From the cell containing the given text, extract its center point as (X, Y) coordinate. 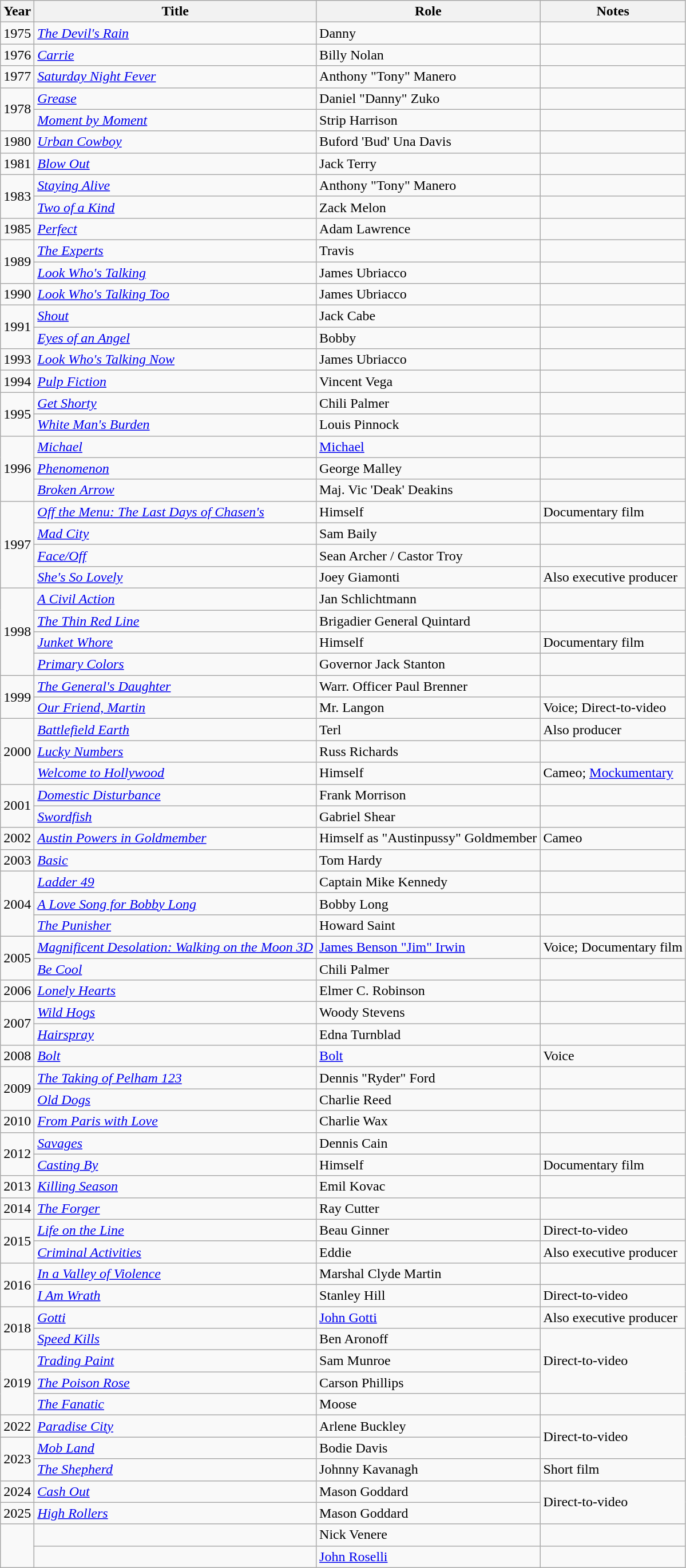
In a Valley of Violence (175, 1273)
The Poison Rose (175, 1383)
2018 (17, 1328)
Speed Kills (175, 1339)
Two of a Kind (175, 207)
2013 (17, 1187)
Cash Out (175, 1491)
1976 (17, 55)
Maj. Vic 'Deak' Deakins (428, 490)
A Love Song for Bobby Long (175, 904)
2006 (17, 991)
Mad City (175, 534)
Jack Cabe (428, 316)
Vincent Vega (428, 381)
Bodie Davis (428, 1448)
The Fanatic (175, 1404)
1981 (17, 164)
Gotti (175, 1317)
Eddie (428, 1252)
Emil Kovac (428, 1187)
Sean Archer / Castor Troy (428, 555)
1989 (17, 261)
Wild Hogs (175, 1013)
Tom Hardy (428, 860)
Strip Harrison (428, 120)
2001 (17, 806)
Jan Schlichtmann (428, 599)
1990 (17, 295)
Eyes of an Angel (175, 338)
Life on the Line (175, 1230)
Adam Lawrence (428, 229)
Woody Stevens (428, 1013)
2022 (17, 1426)
Dennis Cain (428, 1143)
Moment by Moment (175, 120)
Be Cool (175, 969)
Beau Ginner (428, 1230)
Carrie (175, 55)
I Am Wrath (175, 1295)
2010 (17, 1121)
Voice; Documentary film (613, 947)
Elmer C. Robinson (428, 991)
Zack Melon (428, 207)
1998 (17, 631)
Criminal Activities (175, 1252)
2000 (17, 751)
Domestic Disturbance (175, 795)
Lucky Numbers (175, 751)
2009 (17, 1089)
Pulp Fiction (175, 381)
Russ Richards (428, 751)
Phenomenon (175, 468)
1994 (17, 381)
Charlie Wax (428, 1121)
Dennis "Ryder" Ford (428, 1078)
Buford 'Bud' Una Davis (428, 142)
2019 (17, 1383)
2014 (17, 1208)
2015 (17, 1241)
The Thin Red Line (175, 620)
Junket Whore (175, 643)
Frank Morrison (428, 795)
Perfect (175, 229)
Title (175, 11)
Cameo (613, 838)
2024 (17, 1491)
Mob Land (175, 1448)
Carson Phillips (428, 1383)
Sam Munroe (428, 1361)
Louis Pinnock (428, 425)
Broken Arrow (175, 490)
The Experts (175, 250)
Bobby (428, 338)
2004 (17, 904)
1985 (17, 229)
Charlie Reed (428, 1100)
The Taking of Pelham 123 (175, 1078)
2012 (17, 1154)
She's So Lovely (175, 577)
Look Who's Talking (175, 273)
2005 (17, 958)
Sam Baily (428, 534)
2025 (17, 1513)
Our Friend, Martin (175, 708)
Old Dogs (175, 1100)
Voice (613, 1056)
Hairspray (175, 1034)
1999 (17, 697)
Danny (428, 33)
Austin Powers in Goldmember (175, 838)
Battlefield Earth (175, 730)
Blow Out (175, 164)
Brigadier General Quintard (428, 620)
2007 (17, 1024)
2016 (17, 1284)
1980 (17, 142)
1977 (17, 77)
Moose (428, 1404)
Edna Turnblad (428, 1034)
Lonely Hearts (175, 991)
Urban Cowboy (175, 142)
Role (428, 11)
Staying Alive (175, 185)
Governor Jack Stanton (428, 664)
Casting By (175, 1165)
Stanley Hill (428, 1295)
Jack Terry (428, 164)
2023 (17, 1459)
Trading Paint (175, 1361)
Howard Saint (428, 925)
Welcome to Hollywood (175, 773)
Saturday Night Fever (175, 77)
2008 (17, 1056)
High Rollers (175, 1513)
Billy Nolan (428, 55)
A Civil Action (175, 599)
Ray Cutter (428, 1208)
The General's Daughter (175, 686)
2002 (17, 838)
James Benson "Jim" Irwin (428, 947)
Face/Off (175, 555)
Daniel "Danny" Zuko (428, 98)
The Shepherd (175, 1470)
1997 (17, 544)
Travis (428, 250)
Terl (428, 730)
Shout (175, 316)
Swordfish (175, 817)
Joey Giamonti (428, 577)
2003 (17, 860)
John Gotti (428, 1317)
Cameo; Mockumentary (613, 773)
Killing Season (175, 1187)
1996 (17, 468)
Look Who's Talking Too (175, 295)
Also producer (613, 730)
Bobby Long (428, 904)
Marshal Clyde Martin (428, 1273)
Himself as "Austinpussy" Goldmember (428, 838)
Basic (175, 860)
Ben Aronoff (428, 1339)
Arlene Buckley (428, 1426)
John Roselli (428, 1557)
1983 (17, 196)
Johnny Kavanagh (428, 1470)
Captain Mike Kennedy (428, 882)
Warr. Officer Paul Brenner (428, 686)
Nick Venere (428, 1535)
Off the Menu: The Last Days of Chasen's (175, 512)
From Paris with Love (175, 1121)
1991 (17, 327)
Paradise City (175, 1426)
Voice; Direct-to-video (613, 708)
1975 (17, 33)
Short film (613, 1470)
1978 (17, 109)
George Malley (428, 468)
Magnificent Desolation: Walking on the Moon 3D (175, 947)
The Punisher (175, 925)
Look Who's Talking Now (175, 360)
Get Shorty (175, 403)
Grease (175, 98)
Ladder 49 (175, 882)
1993 (17, 360)
The Forger (175, 1208)
Gabriel Shear (428, 817)
The Devil's Rain (175, 33)
Savages (175, 1143)
White Man's Burden (175, 425)
Notes (613, 11)
1995 (17, 414)
Primary Colors (175, 664)
Year (17, 11)
Mr. Langon (428, 708)
